Capture the cell that displays the provided text and extract its [X, Y] central coordinate. 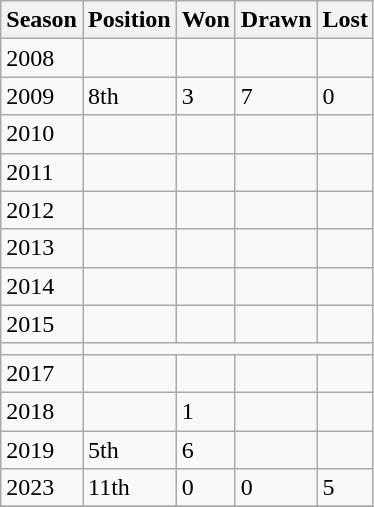
2019 [42, 449]
5 [345, 488]
11th [129, 488]
5th [129, 449]
2011 [42, 172]
2014 [42, 286]
2012 [42, 210]
8th [129, 96]
Position [129, 20]
2018 [42, 411]
6 [206, 449]
Season [42, 20]
2023 [42, 488]
Lost [345, 20]
2008 [42, 58]
7 [276, 96]
2010 [42, 134]
2009 [42, 96]
2013 [42, 248]
2017 [42, 373]
Drawn [276, 20]
1 [206, 411]
2015 [42, 324]
Won [206, 20]
3 [206, 96]
